Detect which cell encompasses the target text, then output its [x, y] center coordinate. 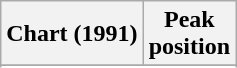
Peakposition [189, 34]
Chart (1991) [72, 34]
